From the cell containing the given text, extract its center point as [X, Y] coordinate. 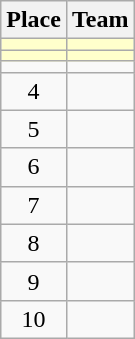
6 [34, 167]
5 [34, 129]
9 [34, 281]
Place [34, 20]
Team [100, 20]
8 [34, 243]
4 [34, 91]
7 [34, 205]
10 [34, 319]
